Extract the [X, Y] coordinate from the center of the cell holding the provided text.  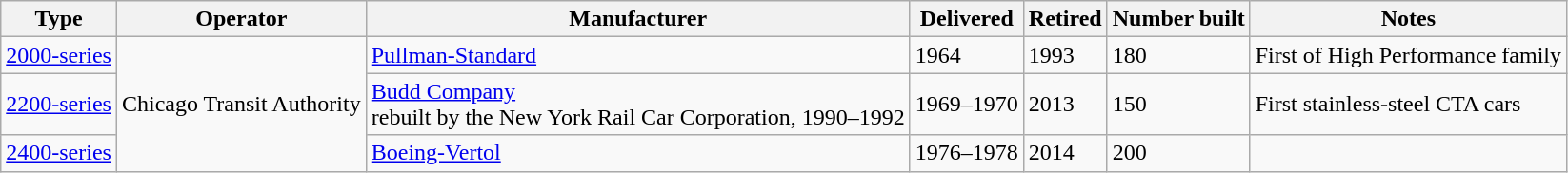
1969–1970 [966, 105]
2400-series [59, 153]
2000-series [59, 55]
2013 [1065, 105]
Retired [1065, 19]
Pullman-Standard [638, 55]
First of High Performance family [1408, 55]
Delivered [966, 19]
2200-series [59, 105]
1993 [1065, 55]
Budd Companyrebuilt by the New York Rail Car Corporation, 1990–1992 [638, 105]
1976–1978 [966, 153]
Boeing-Vertol [638, 153]
Number built [1178, 19]
Notes [1408, 19]
Operator [241, 19]
150 [1178, 105]
200 [1178, 153]
First stainless-steel CTA cars [1408, 105]
1964 [966, 55]
Type [59, 19]
Manufacturer [638, 19]
180 [1178, 55]
Chicago Transit Authority [241, 105]
2014 [1065, 153]
